Locate the cell with the specified text and output its (X, Y) center coordinate. 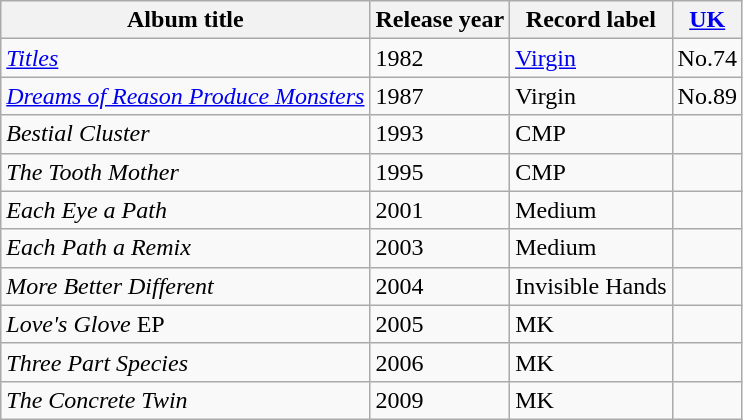
2001 (440, 210)
Release year (440, 20)
Each Eye a Path (186, 210)
2005 (440, 324)
UK (707, 20)
No.74 (707, 58)
Dreams of Reason Produce Monsters (186, 96)
1993 (440, 134)
Album title (186, 20)
2009 (440, 400)
1995 (440, 172)
2006 (440, 362)
The Concrete Twin (186, 400)
No.89 (707, 96)
1982 (440, 58)
The Tooth Mother (186, 172)
Bestial Cluster (186, 134)
More Better Different (186, 286)
Three Part Species (186, 362)
Each Path a Remix (186, 248)
1987 (440, 96)
Invisible Hands (591, 286)
2004 (440, 286)
Titles (186, 58)
2003 (440, 248)
Record label (591, 20)
Love's Glove EP (186, 324)
